Find where the given text appears and provide that cell's center as [X, Y] coordinate. 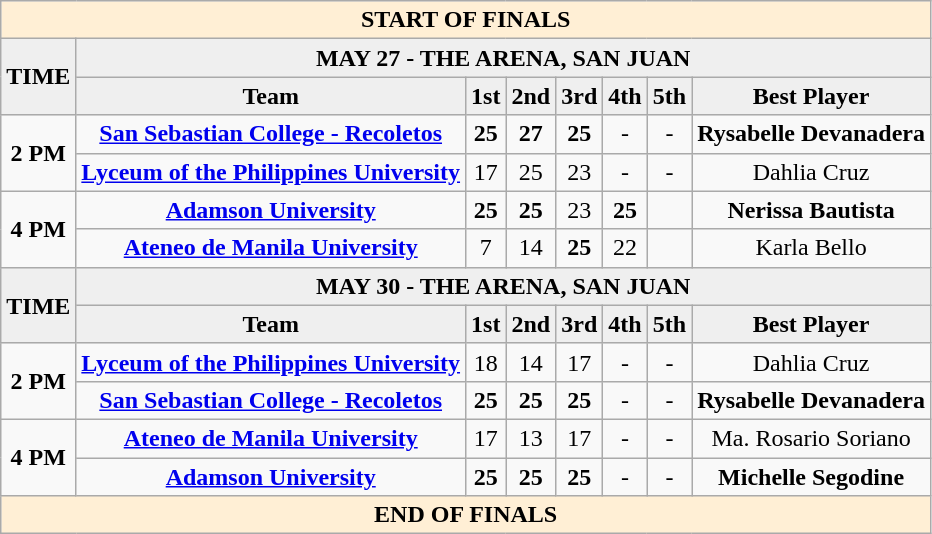
18 [486, 362]
13 [531, 438]
27 [531, 134]
Ma. Rosario Soriano [812, 438]
MAY 30 - THE ARENA, SAN JUAN [504, 286]
22 [625, 248]
7 [486, 248]
Karla Bello [812, 248]
END OF FINALS [466, 515]
START OF FINALS [466, 20]
Michelle Segodine [812, 477]
Nerissa Bautista [812, 210]
MAY 27 - THE ARENA, SAN JUAN [504, 58]
